Determine the (x, y) coordinate at the center of the cell enclosing the given text.  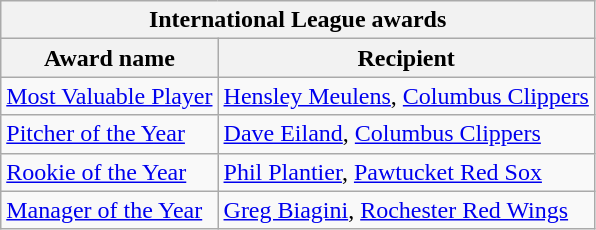
Most Valuable Player (110, 96)
Pitcher of the Year (110, 134)
Hensley Meulens, Columbus Clippers (406, 96)
Award name (110, 58)
Manager of the Year (110, 210)
Rookie of the Year (110, 172)
Greg Biagini, Rochester Red Wings (406, 210)
Recipient (406, 58)
Phil Plantier, Pawtucket Red Sox (406, 172)
Dave Eiland, Columbus Clippers (406, 134)
International League awards (298, 20)
